Identify which cell holds the provided text, then report its [X, Y] central coordinate. 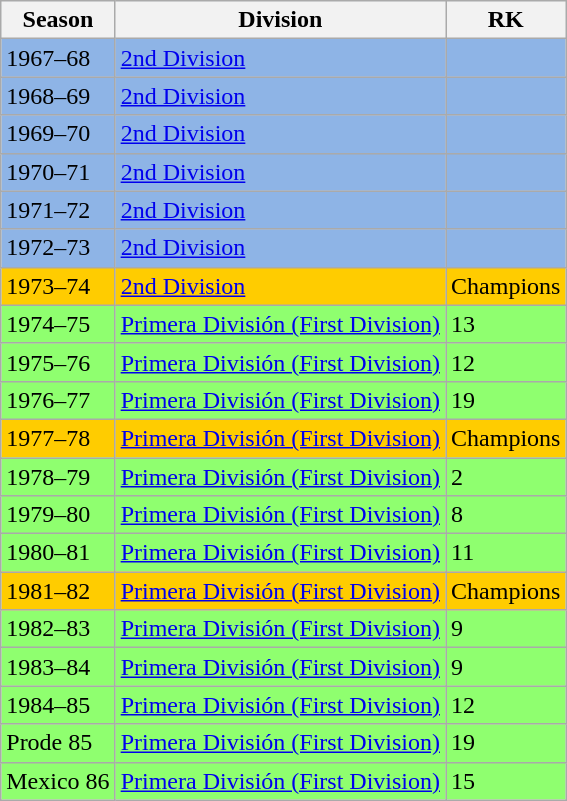
1974–75 [58, 324]
Division [280, 20]
11 [506, 553]
15 [506, 781]
Mexico 86 [58, 781]
1980–81 [58, 553]
1982–83 [58, 629]
1967–68 [58, 58]
1971–72 [58, 210]
1984–85 [58, 705]
1972–73 [58, 248]
1979–80 [58, 515]
13 [506, 324]
RK [506, 20]
1973–74 [58, 286]
1968–69 [58, 96]
1977–78 [58, 438]
1983–84 [58, 667]
1975–76 [58, 362]
Prode 85 [58, 743]
2 [506, 477]
1969–70 [58, 134]
1976–77 [58, 400]
1981–82 [58, 591]
Season [58, 20]
1978–79 [58, 477]
1970–71 [58, 172]
8 [506, 515]
